Pinpoint the cell where the given text exists, returning its (X, Y) midpoint coordinate. 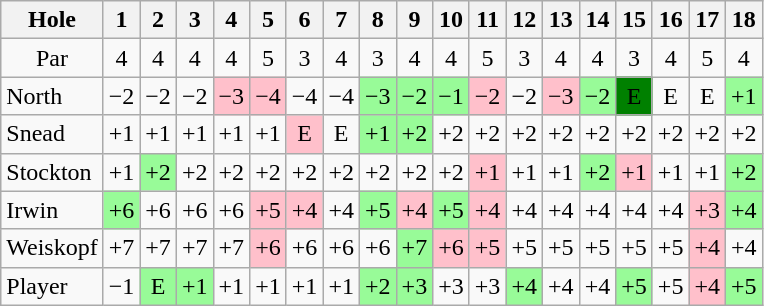
2 (158, 20)
8 (378, 20)
7 (342, 20)
15 (634, 20)
13 (562, 20)
Irwin (52, 210)
1 (122, 20)
16 (670, 20)
Stockton (52, 172)
14 (598, 20)
Weiskopf (52, 248)
6 (304, 20)
North (52, 96)
Player (52, 286)
9 (414, 20)
18 (744, 20)
12 (524, 20)
Snead (52, 134)
17 (708, 20)
10 (452, 20)
Par (52, 58)
Hole (52, 20)
11 (488, 20)
